Detect which cell encompasses the target text, then output its [X, Y] center coordinate. 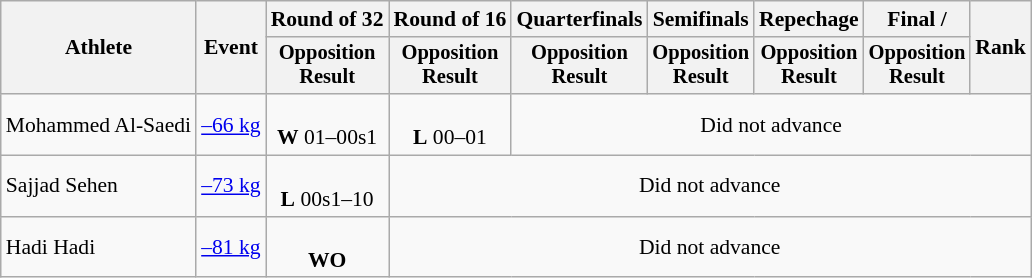
Semifinals [700, 19]
Hadi Hadi [98, 248]
Event [230, 48]
Quarterfinals [579, 19]
L 00s1–10 [328, 186]
Final / [918, 19]
W 01–00s1 [328, 124]
L 00–01 [450, 124]
Sajjad Sehen [98, 186]
–81 kg [230, 248]
–73 kg [230, 186]
Round of 16 [450, 19]
Round of 32 [328, 19]
Repechage [809, 19]
WO [328, 248]
Athlete [98, 48]
Rank [1000, 48]
–66 kg [230, 124]
Mohammed Al-Saedi [98, 124]
